Search for the cell housing the specified text and yield its [X, Y] center coordinate. 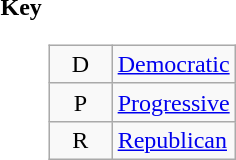
P [81, 102]
Republican [174, 140]
Democratic [174, 64]
D [81, 64]
R [81, 140]
Progressive [174, 102]
